Detect which cell encompasses the target text, then output its (x, y) center coordinate. 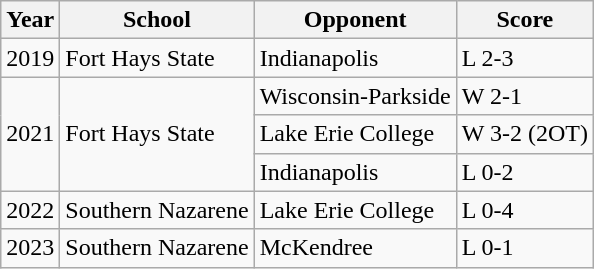
Score (524, 20)
L 0-1 (524, 248)
L 2-3 (524, 58)
2021 (30, 134)
W 2-1 (524, 96)
W 3-2 (2OT) (524, 134)
McKendree (355, 248)
Wisconsin-Parkside (355, 96)
Year (30, 20)
2022 (30, 210)
2019 (30, 58)
L 0-2 (524, 172)
Opponent (355, 20)
School (157, 20)
2023 (30, 248)
L 0-4 (524, 210)
